Determine the [X, Y] coordinate at the center of the cell enclosing the given text.  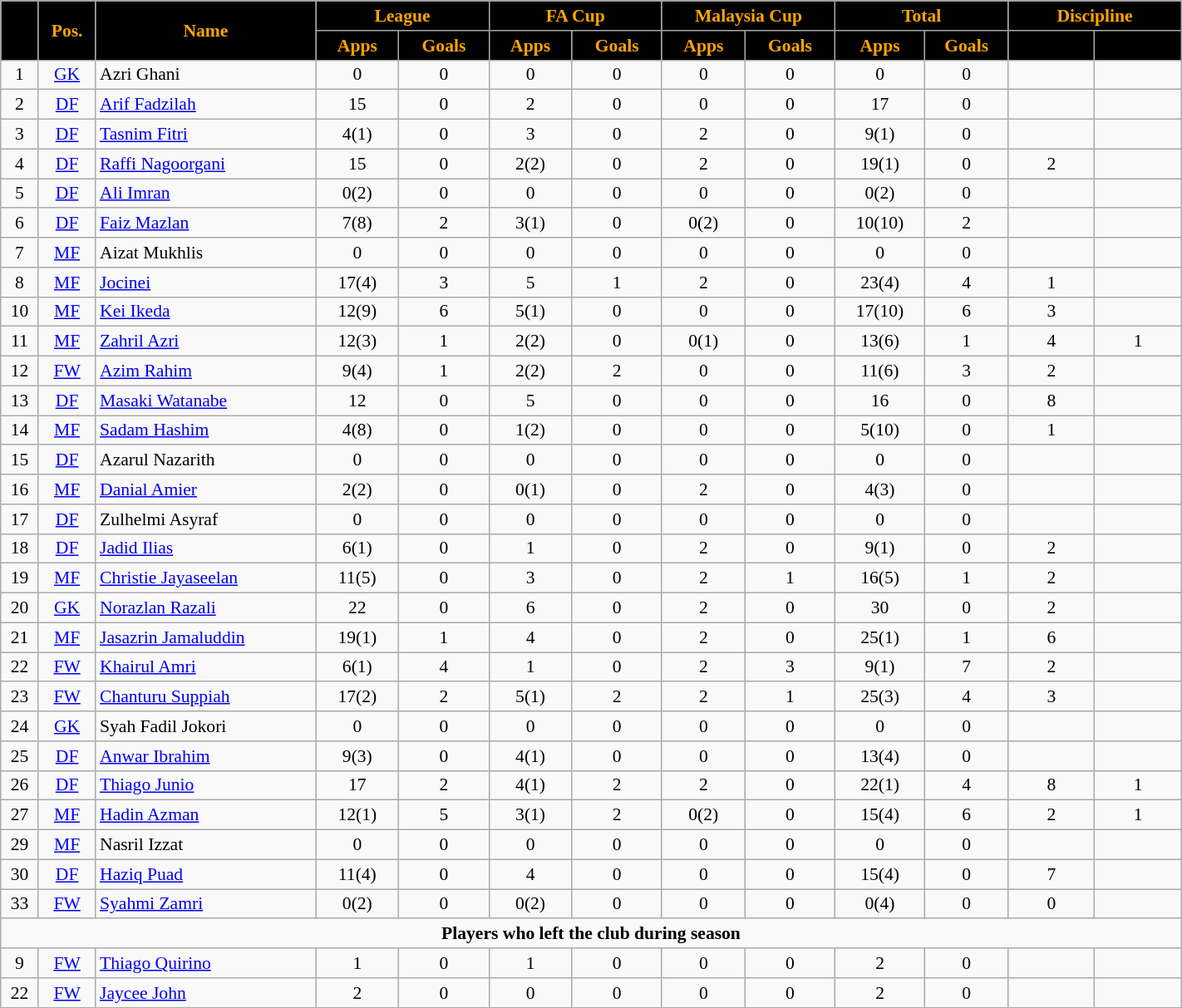
Thiago Quirino [206, 963]
26 [20, 785]
10(10) [880, 224]
Azim Rahim [206, 371]
Raffi Nagoorgani [206, 164]
18 [20, 548]
Total [922, 16]
Jocinei [206, 283]
17(4) [357, 283]
4(8) [357, 430]
22(1) [880, 785]
Ali Imran [206, 194]
Hadin Azman [206, 815]
Anwar Ibrahim [206, 756]
19 [20, 578]
Azarul Nazarith [206, 460]
Arif Fadzilah [206, 105]
Khairul Amri [206, 667]
9(4) [357, 371]
24 [20, 726]
Norazlan Razali [206, 608]
Faiz Mazlan [206, 224]
11(6) [880, 371]
25(3) [880, 697]
FA Cup [575, 16]
Malaysia Cup [748, 16]
Chanturu Suppiah [206, 697]
13(4) [880, 756]
1(2) [530, 430]
25(1) [880, 637]
9(3) [357, 756]
17(10) [880, 312]
29 [20, 845]
Aizat Mukhlis [206, 253]
25 [20, 756]
Jadid Ilias [206, 548]
13 [20, 401]
21 [20, 637]
14 [20, 430]
17(2) [357, 697]
Nasril Izzat [206, 845]
Syah Fadil Jokori [206, 726]
Thiago Junio [206, 785]
12(9) [357, 312]
27 [20, 815]
Masaki Watanabe [206, 401]
33 [20, 904]
Sadam Hashim [206, 430]
Players who left the club during season [591, 934]
Pos. [66, 30]
Christie Jayaseelan [206, 578]
12(1) [357, 815]
23(4) [880, 283]
23 [20, 697]
4(3) [880, 489]
Zulhelmi Asyraf [206, 519]
Kei Ikeda [206, 312]
League [402, 16]
Danial Amier [206, 489]
11(5) [357, 578]
0(4) [880, 904]
16(5) [880, 578]
Jasazrin Jamaluddin [206, 637]
9 [20, 963]
Jaycee John [206, 993]
Azri Ghani [206, 75]
Syahmi Zamri [206, 904]
11 [20, 342]
Haziq Puad [206, 874]
20 [20, 608]
Name [206, 30]
13(6) [880, 342]
7(8) [357, 224]
11(4) [357, 874]
Discipline [1095, 16]
Zahril Azri [206, 342]
10 [20, 312]
5(10) [880, 430]
Tasnim Fitri [206, 135]
12(3) [357, 342]
